Scan for the cell matching the given text and deliver its [X, Y] coordinate at center. 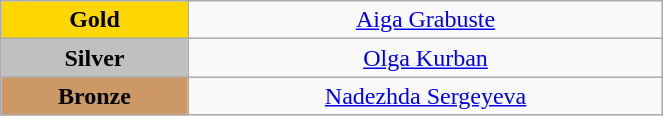
Aiga Grabuste [426, 20]
Nadezhda Sergeyeva [426, 96]
Olga Kurban [426, 58]
Gold [94, 20]
Silver [94, 58]
Bronze [94, 96]
